From the cell containing the given text, extract its center point as (x, y) coordinate. 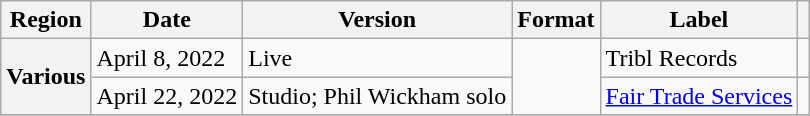
April 22, 2022 (167, 96)
Live (378, 58)
Tribl Records (699, 58)
Format (556, 20)
Label (699, 20)
April 8, 2022 (167, 58)
Region (46, 20)
Date (167, 20)
Studio; Phil Wickham solo (378, 96)
Fair Trade Services (699, 96)
Version (378, 20)
Various (46, 77)
